Detect which cell encompasses the target text, then output its (X, Y) center coordinate. 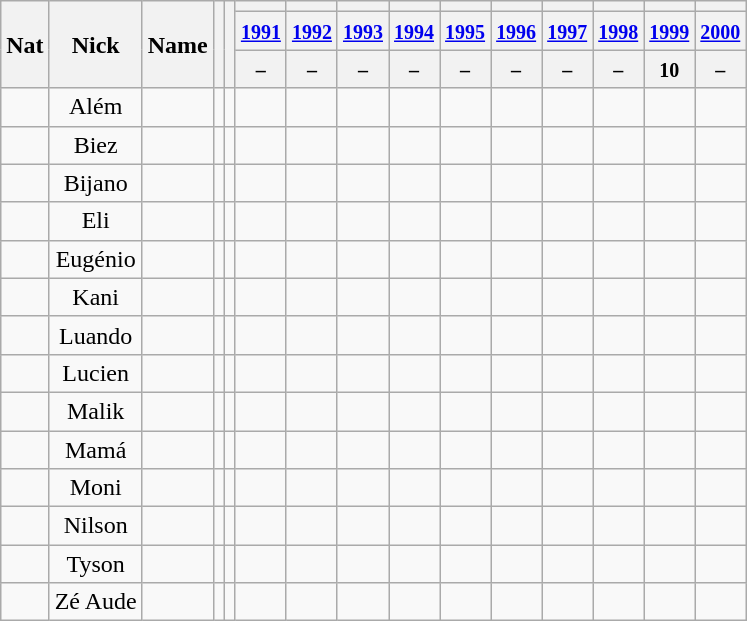
Moni (96, 488)
Nilson (96, 526)
1995 (466, 31)
Kani (96, 297)
1992 (312, 31)
1996 (516, 31)
1997 (568, 31)
1999 (670, 31)
Além (96, 107)
1993 (362, 31)
Bijano (96, 183)
Mamá (96, 449)
1994 (414, 31)
Tyson (96, 564)
Nick (96, 44)
Name (178, 44)
2000 (720, 31)
Malik (96, 411)
Nat (25, 44)
1991 (260, 31)
Lucien (96, 373)
10 (670, 69)
Biez (96, 145)
Eugénio (96, 259)
Luando (96, 335)
Eli (96, 221)
1998 (618, 31)
Zé Aude (96, 602)
